Identify which cell holds the provided text, then report its (x, y) central coordinate. 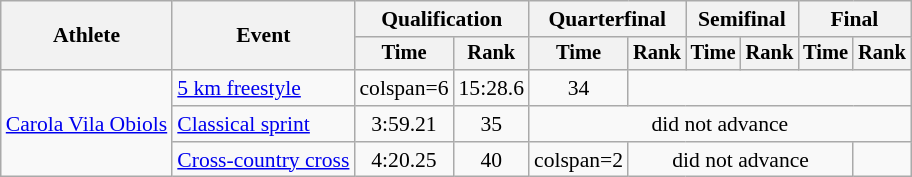
did not advance (720, 124)
Semifinal (742, 19)
34 (578, 88)
colspan=6 (404, 88)
Quarterfinal (608, 19)
3:59.21 (404, 124)
Event (263, 36)
Final (854, 19)
Classical sprint (263, 124)
Athlete (87, 36)
Qualification (442, 19)
35 (492, 124)
5 km freestyle (263, 88)
Carola Vila Obiols (87, 124)
15:28.6 (492, 88)
